From the cell containing the given text, extract its center point as (x, y) coordinate. 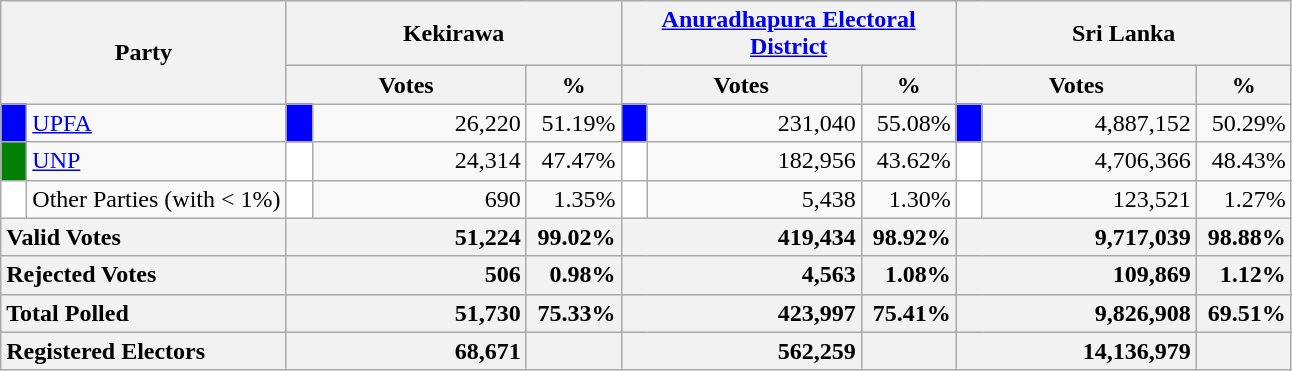
1.12% (1244, 275)
Sri Lanka (1124, 34)
Registered Electors (144, 351)
Valid Votes (144, 237)
14,136,979 (1076, 351)
51.19% (574, 123)
562,259 (741, 351)
4,706,366 (1089, 161)
69.51% (1244, 313)
75.41% (908, 313)
419,434 (741, 237)
98.88% (1244, 237)
4,887,152 (1089, 123)
506 (406, 275)
0.98% (574, 275)
51,730 (406, 313)
1.30% (908, 199)
68,671 (406, 351)
9,826,908 (1076, 313)
55.08% (908, 123)
Anuradhapura Electoral District (788, 34)
5,438 (754, 199)
Kekirawa (454, 34)
123,521 (1089, 199)
Rejected Votes (144, 275)
4,563 (741, 275)
UNP (156, 161)
1.08% (908, 275)
51,224 (406, 237)
UPFA (156, 123)
109,869 (1076, 275)
48.43% (1244, 161)
75.33% (574, 313)
1.35% (574, 199)
26,220 (419, 123)
231,040 (754, 123)
50.29% (1244, 123)
9,717,039 (1076, 237)
Party (144, 52)
Total Polled (144, 313)
423,997 (741, 313)
690 (419, 199)
99.02% (574, 237)
98.92% (908, 237)
24,314 (419, 161)
182,956 (754, 161)
47.47% (574, 161)
Other Parties (with < 1%) (156, 199)
43.62% (908, 161)
1.27% (1244, 199)
